Extract the (X, Y) coordinate from the center of the cell holding the provided text.  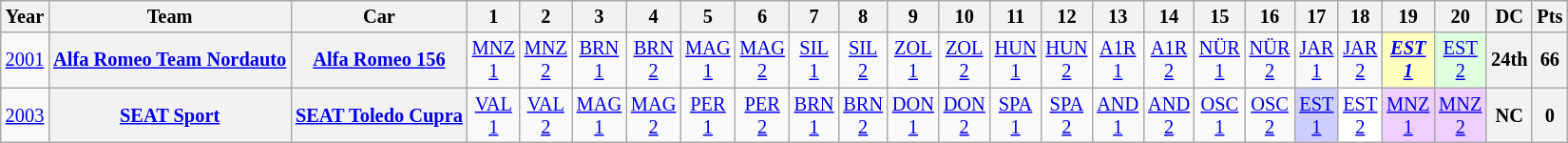
SIL1 (814, 60)
DC (1509, 16)
5 (707, 16)
13 (1118, 16)
1 (494, 16)
14 (1169, 16)
SPA1 (1016, 115)
Alfa Romeo 156 (379, 60)
OSC2 (1270, 115)
JAR2 (1360, 60)
JAR1 (1316, 60)
15 (1220, 16)
VAL2 (545, 115)
9 (913, 16)
0 (1549, 115)
16 (1270, 16)
24th (1509, 60)
18 (1360, 16)
SEAT Toledo Cupra (379, 115)
2001 (25, 60)
Alfa Romeo Team Nordauto (169, 60)
SPA2 (1066, 115)
4 (654, 16)
HUN1 (1016, 60)
NÜR2 (1270, 60)
OSC1 (1220, 115)
Year (25, 16)
NÜR1 (1220, 60)
AND2 (1169, 115)
66 (1549, 60)
DON1 (913, 115)
PER2 (762, 115)
Team (169, 16)
2 (545, 16)
Car (379, 16)
DON2 (965, 115)
HUN2 (1066, 60)
SEAT Sport (169, 115)
A1R2 (1169, 60)
19 (1408, 16)
ZOL2 (965, 60)
2003 (25, 115)
7 (814, 16)
17 (1316, 16)
6 (762, 16)
ZOL1 (913, 60)
20 (1460, 16)
11 (1016, 16)
A1R1 (1118, 60)
AND1 (1118, 115)
8 (863, 16)
VAL1 (494, 115)
12 (1066, 16)
NC (1509, 115)
10 (965, 16)
3 (599, 16)
Pts (1549, 16)
PER1 (707, 115)
SIL2 (863, 60)
